Identify which cell holds the provided text, then report its [x, y] central coordinate. 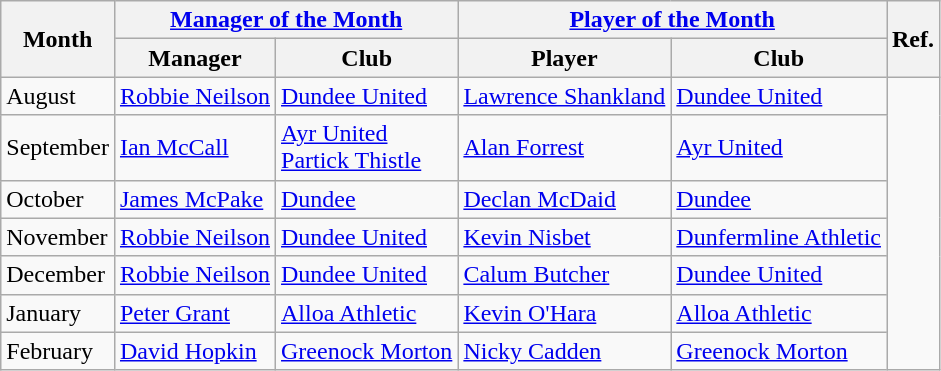
Dunfermline Athletic [779, 237]
September [58, 148]
Ian McCall [194, 148]
Kevin O'Hara [564, 313]
Manager [194, 58]
Player of the Month [672, 20]
Ayr UnitedPartick Thistle [367, 148]
James McPake [194, 199]
Ref. [912, 39]
Month [58, 39]
August [58, 96]
January [58, 313]
Lawrence Shankland [564, 96]
David Hopkin [194, 351]
Kevin Nisbet [564, 237]
Declan McDaid [564, 199]
Peter Grant [194, 313]
October [58, 199]
Player [564, 58]
Alan Forrest [564, 148]
Nicky Cadden [564, 351]
Calum Butcher [564, 275]
December [58, 275]
November [58, 237]
Ayr United [779, 148]
February [58, 351]
Manager of the Month [286, 20]
